Return the (x, y) coordinate for the center point of the cell that contains the specified text.  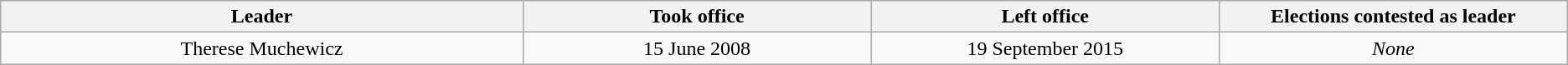
19 September 2015 (1045, 48)
None (1394, 48)
Elections contested as leader (1394, 17)
Took office (697, 17)
Leader (262, 17)
15 June 2008 (697, 48)
Left office (1045, 17)
Therese Muchewicz (262, 48)
